Provide the (X, Y) coordinate of the cell's center where the given text is located.  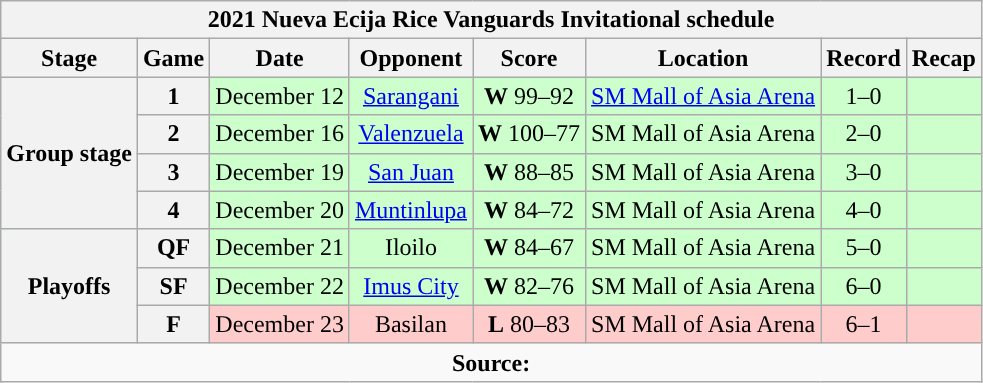
Imus City (410, 286)
Date (280, 58)
San Juan (410, 172)
W 84–72 (528, 210)
2–0 (864, 134)
L 80–83 (528, 324)
2021 Nueva Ecija Rice Vanguards Invitational schedule (492, 20)
W 88–85 (528, 172)
Game (173, 58)
Group stage (70, 153)
December 23 (280, 324)
W 84–67 (528, 248)
December 16 (280, 134)
4–0 (864, 210)
Recap (944, 58)
December 20 (280, 210)
Location (704, 58)
December 22 (280, 286)
December 12 (280, 96)
5–0 (864, 248)
Valenzuela (410, 134)
Opponent (410, 58)
QF (173, 248)
3–0 (864, 172)
SF (173, 286)
Iloilo (410, 248)
1–0 (864, 96)
3 (173, 172)
6–1 (864, 324)
December 21 (280, 248)
Score (528, 58)
Muntinlupa (410, 210)
Source: (492, 362)
1 (173, 96)
W 99–92 (528, 96)
Stage (70, 58)
2 (173, 134)
4 (173, 210)
December 19 (280, 172)
6–0 (864, 286)
Sarangani (410, 96)
W 100–77 (528, 134)
Basilan (410, 324)
Playoffs (70, 286)
Record (864, 58)
F (173, 324)
W 82–76 (528, 286)
